Scan for the cell matching the given text and deliver its [x, y] coordinate at center. 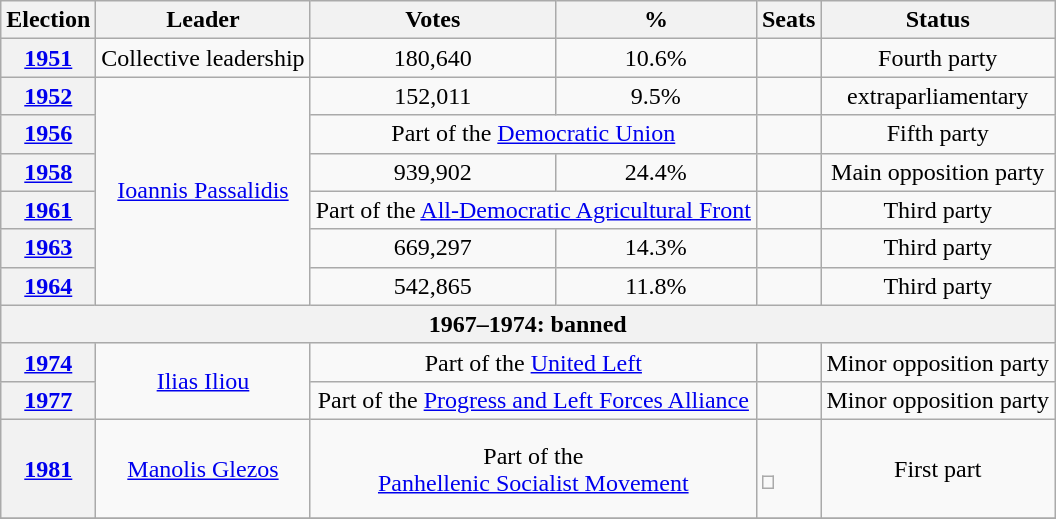
1961 [48, 210]
Election [48, 20]
1981 [48, 468]
Status [938, 20]
1963 [48, 248]
Votes [432, 20]
1956 [48, 134]
Ioannis Passalidis [203, 191]
180,640 [432, 58]
669,297 [432, 248]
9.5% [656, 96]
Seats [788, 20]
Manolis Glezos [203, 468]
First part [938, 468]
10.6% [656, 58]
Leader [203, 20]
939,902 [432, 172]
1952 [48, 96]
extraparliamentary [938, 96]
1958 [48, 172]
542,865 [432, 286]
Ilias Iliou [203, 381]
1964 [48, 286]
Fourth party [938, 58]
% [656, 20]
Part of the United Left [533, 362]
Part of the Progress and Left Forces Alliance [533, 400]
152,011 [432, 96]
1977 [48, 400]
1967–1974: banned [528, 324]
24.4% [656, 172]
Part of the Democratic Union [533, 134]
14.3% [656, 248]
1951 [48, 58]
11.8% [656, 286]
Fifth party [938, 134]
1974 [48, 362]
Main opposition party [938, 172]
Collective leadership [203, 58]
Part of thePanhellenic Socialist Movement [533, 468]
Part of the All-Democratic Agricultural Front [533, 210]
